Extract the [x, y] coordinate from the center of the cell holding the provided text.  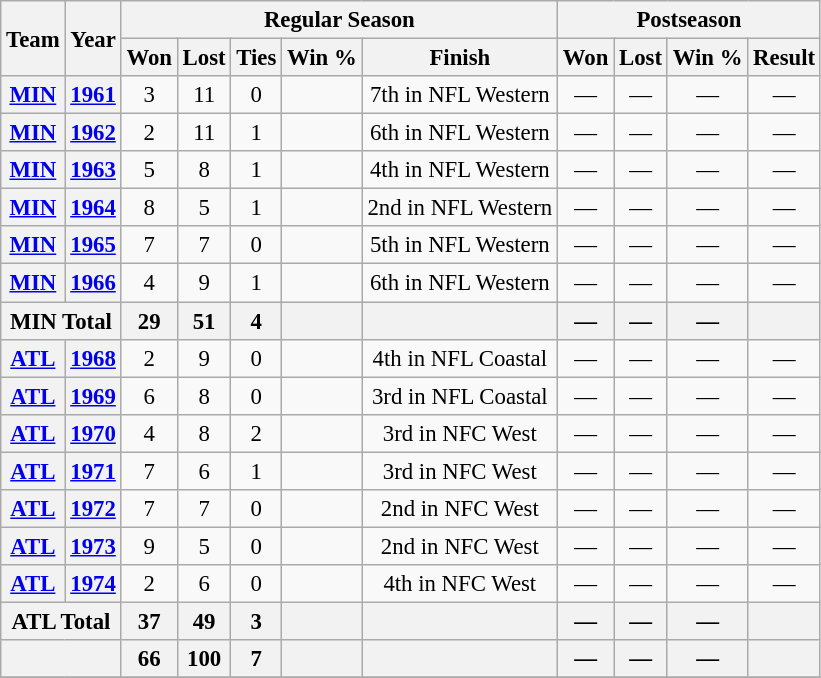
1973 [93, 546]
Team [33, 38]
7th in NFL Western [460, 95]
1966 [93, 283]
51 [204, 321]
Ties [256, 58]
Year [93, 38]
1961 [93, 95]
2nd in NFL Western [460, 208]
Finish [460, 58]
1968 [93, 358]
4th in NFL Coastal [460, 358]
49 [204, 621]
1963 [93, 170]
Result [784, 58]
1962 [93, 133]
3rd in NFL Coastal [460, 396]
1970 [93, 433]
29 [149, 321]
MIN Total [61, 321]
4th in NFC West [460, 584]
1965 [93, 245]
1972 [93, 509]
66 [149, 659]
Regular Season [339, 20]
5th in NFL Western [460, 245]
100 [204, 659]
Postseason [690, 20]
ATL Total [61, 621]
1964 [93, 208]
1971 [93, 471]
4th in NFL Western [460, 170]
37 [149, 621]
1974 [93, 584]
1969 [93, 396]
